Find where the given text appears and provide that cell's center as [X, Y] coordinate. 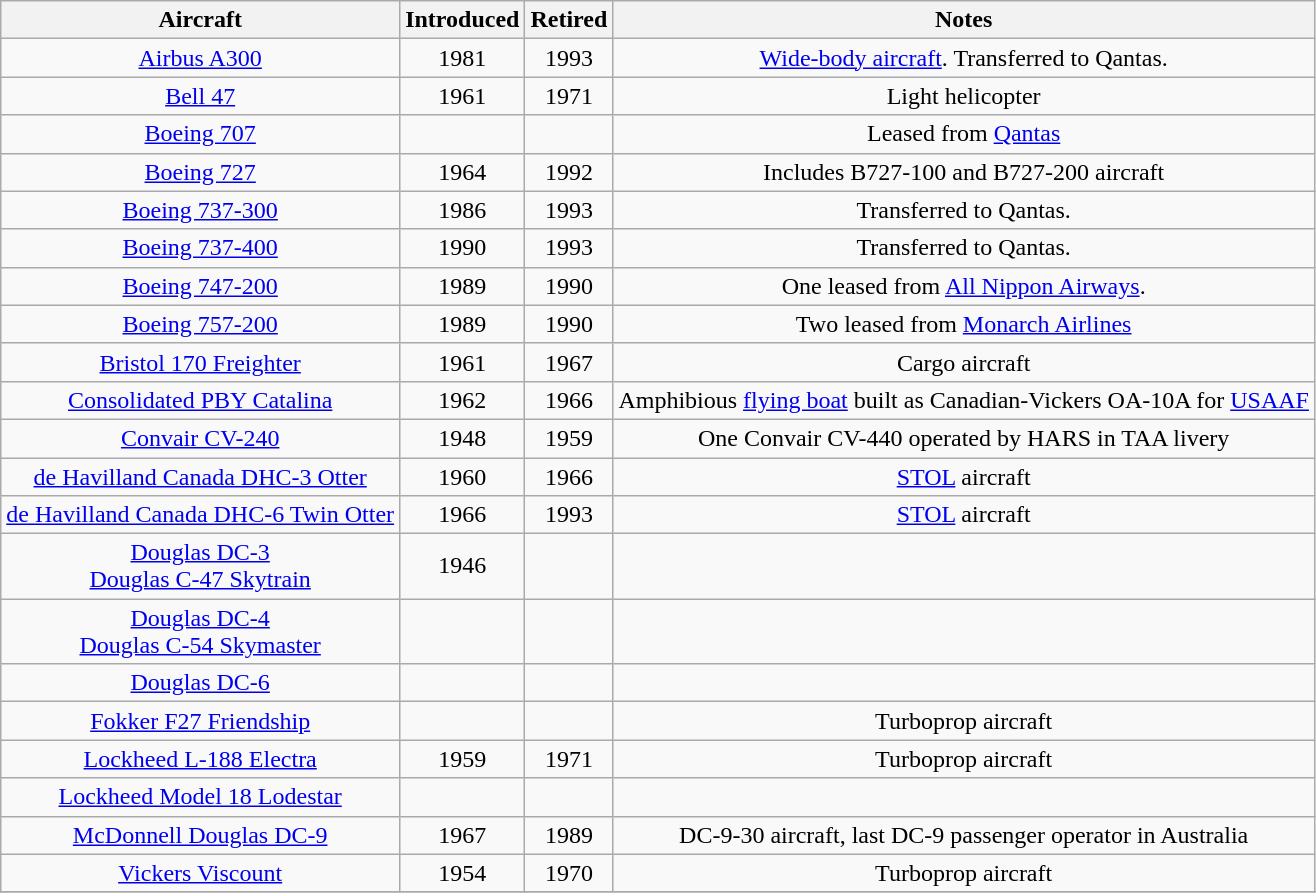
Includes B727-100 and B727-200 aircraft [964, 172]
Consolidated PBY Catalina [200, 400]
Fokker F27 Friendship [200, 721]
Aircraft [200, 20]
1992 [569, 172]
Bell 47 [200, 96]
Amphibious flying boat built as Canadian-Vickers OA-10A for USAAF [964, 400]
Lockheed Model 18 Lodestar [200, 797]
Boeing 747-200 [200, 286]
One Convair CV-440 operated by HARS in TAA livery [964, 438]
Retired [569, 20]
Vickers Viscount [200, 873]
Boeing 737-400 [200, 248]
1981 [462, 58]
1960 [462, 477]
Convair CV-240 [200, 438]
Introduced [462, 20]
de Havilland Canada DHC-3 Otter [200, 477]
Bristol 170 Freighter [200, 362]
1954 [462, 873]
One leased from All Nippon Airways. [964, 286]
1970 [569, 873]
Douglas DC-4Douglas C-54 Skymaster [200, 632]
Boeing 737-300 [200, 210]
McDonnell Douglas DC-9 [200, 835]
Wide-body aircraft. Transferred to Qantas. [964, 58]
Boeing 707 [200, 134]
1946 [462, 566]
1948 [462, 438]
de Havilland Canada DHC-6 Twin Otter [200, 515]
Lockheed L-188 Electra [200, 759]
Two leased from Monarch Airlines [964, 324]
Douglas DC-3Douglas C-47 Skytrain [200, 566]
Boeing 757-200 [200, 324]
Notes [964, 20]
Light helicopter [964, 96]
Boeing 727 [200, 172]
Cargo aircraft [964, 362]
Leased from Qantas [964, 134]
1964 [462, 172]
1986 [462, 210]
Douglas DC-6 [200, 683]
DC-9-30 aircraft, last DC-9 passenger operator in Australia [964, 835]
Airbus A300 [200, 58]
1962 [462, 400]
